Detect which cell encompasses the target text, then output its [X, Y] center coordinate. 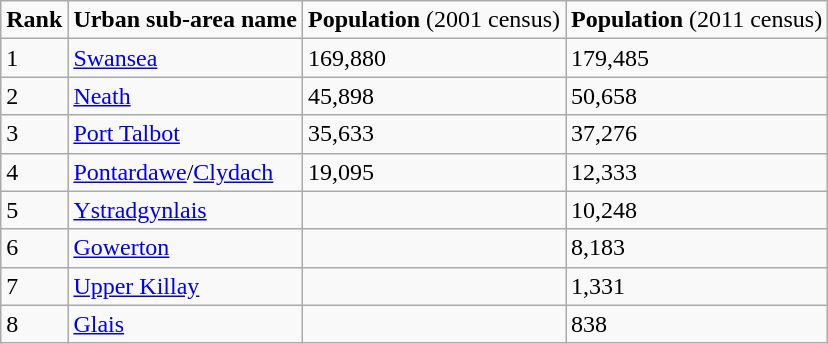
37,276 [697, 134]
1 [34, 58]
179,485 [697, 58]
Neath [186, 96]
7 [34, 286]
50,658 [697, 96]
Gowerton [186, 248]
3 [34, 134]
Ystradgynlais [186, 210]
Port Talbot [186, 134]
Glais [186, 324]
Upper Killay [186, 286]
2 [34, 96]
Rank [34, 20]
Pontardawe/Clydach [186, 172]
838 [697, 324]
6 [34, 248]
169,880 [434, 58]
45,898 [434, 96]
Swansea [186, 58]
10,248 [697, 210]
Urban sub-area name [186, 20]
1,331 [697, 286]
19,095 [434, 172]
Population (2011 census) [697, 20]
8 [34, 324]
8,183 [697, 248]
4 [34, 172]
5 [34, 210]
Population (2001 census) [434, 20]
35,633 [434, 134]
12,333 [697, 172]
